Identify which cell holds the provided text, then report its (x, y) central coordinate. 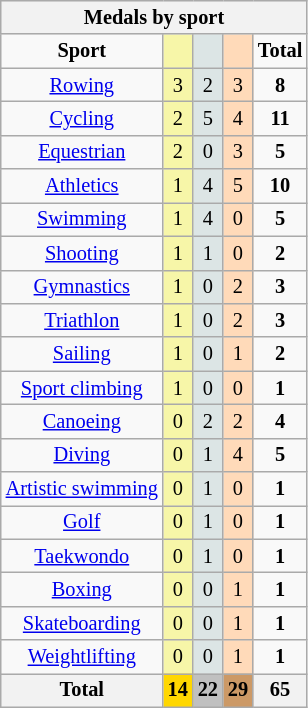
Weightlifting (82, 657)
8 (280, 85)
14 (178, 690)
Athletics (82, 186)
Golf (82, 522)
Diving (82, 455)
Sport climbing (82, 388)
Cycling (82, 118)
Shooting (82, 253)
Equestrian (82, 152)
10 (280, 186)
Canoeing (82, 421)
Taekwondo (82, 556)
Rowing (82, 85)
Swimming (82, 219)
Triathlon (82, 320)
11 (280, 118)
Sailing (82, 354)
Sport (82, 51)
22 (208, 690)
Boxing (82, 589)
65 (280, 690)
29 (238, 690)
Artistic swimming (82, 489)
Gymnastics (82, 287)
Medals by sport (154, 17)
Skateboarding (82, 623)
